For the text-containing cell, return its midpoint in (X, Y) coordinate format. 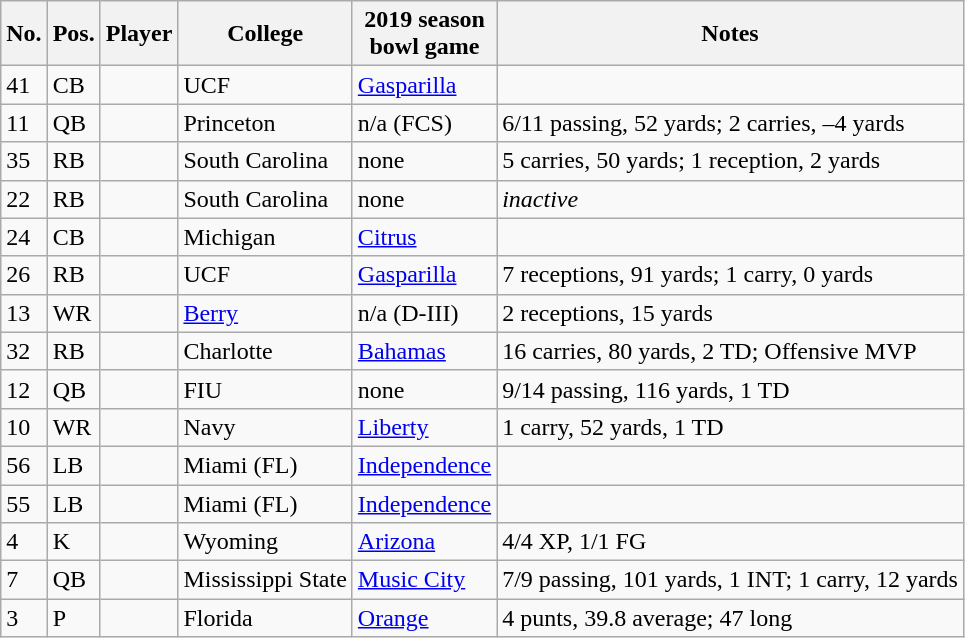
No. (24, 34)
Michigan (265, 237)
55 (24, 503)
Charlotte (265, 351)
4 (24, 542)
10 (24, 427)
Bahamas (424, 351)
Player (139, 34)
Citrus (424, 237)
3 (24, 618)
1 carry, 52 yards, 1 TD (730, 427)
Pos. (74, 34)
11 (24, 123)
Liberty (424, 427)
inactive (730, 199)
Berry (265, 313)
Wyoming (265, 542)
Arizona (424, 542)
32 (24, 351)
41 (24, 85)
22 (24, 199)
6/11 passing, 52 yards; 2 carries, –4 yards (730, 123)
35 (24, 161)
Navy (265, 427)
K (74, 542)
4/4 XP, 1/1 FG (730, 542)
7/9 passing, 101 yards, 1 INT; 1 carry, 12 yards (730, 580)
7 receptions, 91 yards; 1 carry, 0 yards (730, 275)
FIU (265, 389)
5 carries, 50 yards; 1 reception, 2 yards (730, 161)
P (74, 618)
Orange (424, 618)
7 (24, 580)
2 receptions, 15 yards (730, 313)
Florida (265, 618)
26 (24, 275)
College (265, 34)
Music City (424, 580)
2019 seasonbowl game (424, 34)
n/a (FCS) (424, 123)
56 (24, 465)
Notes (730, 34)
16 carries, 80 yards, 2 TD; Offensive MVP (730, 351)
Mississippi State (265, 580)
13 (24, 313)
12 (24, 389)
4 punts, 39.8 average; 47 long (730, 618)
n/a (D-III) (424, 313)
24 (24, 237)
Princeton (265, 123)
9/14 passing, 116 yards, 1 TD (730, 389)
